For the text-containing cell, return its midpoint in (X, Y) coordinate format. 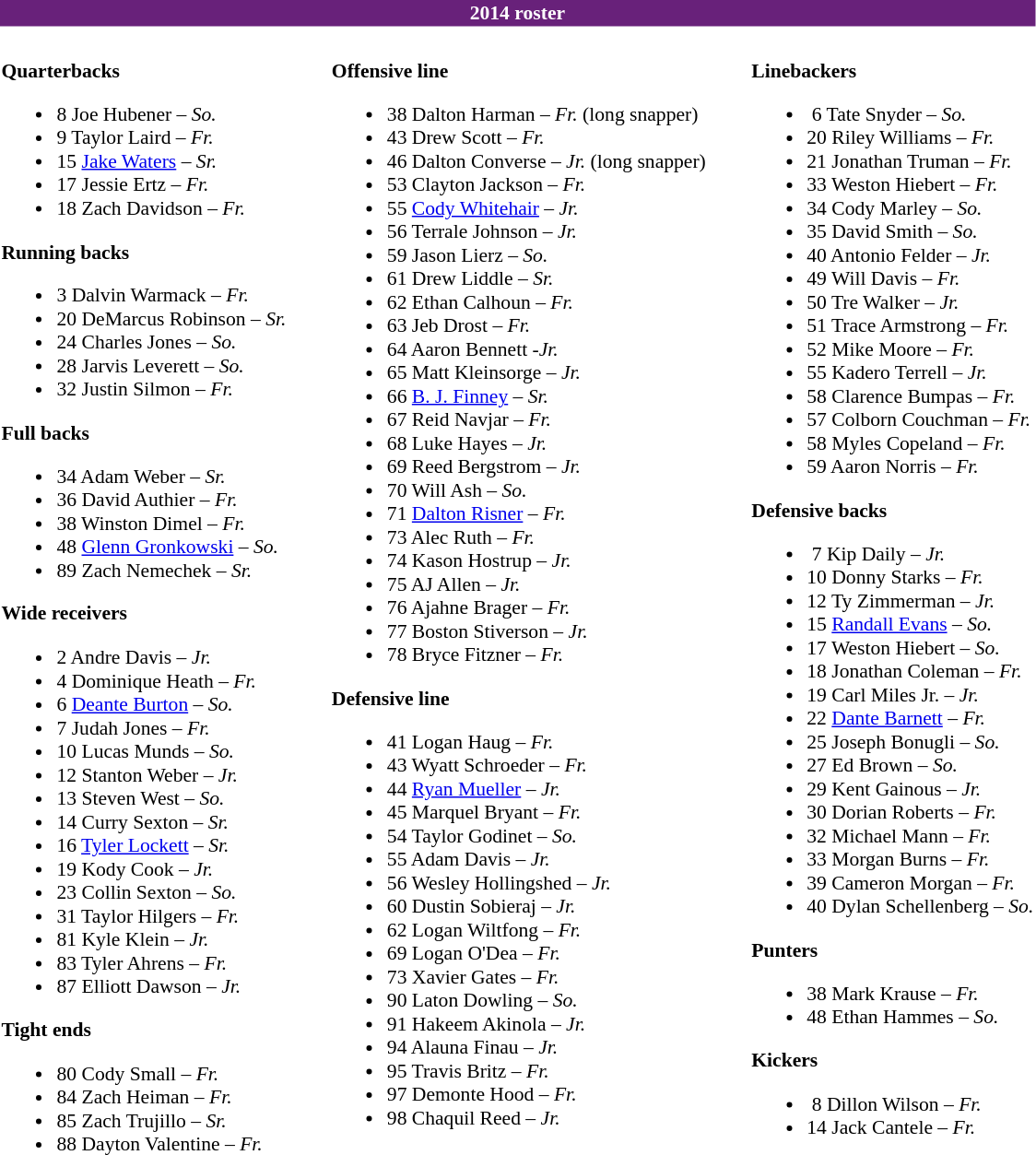
2014 roster (518, 13)
